Return (X, Y) of the center of cell containing provided text 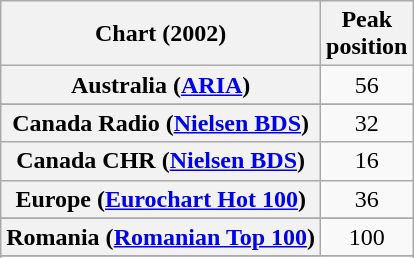
16 (367, 161)
Canada CHR (Nielsen BDS) (161, 161)
Europe (Eurochart Hot 100) (161, 199)
100 (367, 237)
Chart (2002) (161, 34)
36 (367, 199)
56 (367, 85)
Romania (Romanian Top 100) (161, 237)
32 (367, 123)
Peakposition (367, 34)
Australia (ARIA) (161, 85)
Canada Radio (Nielsen BDS) (161, 123)
